Locate the cell with the specified text and output its (X, Y) center coordinate. 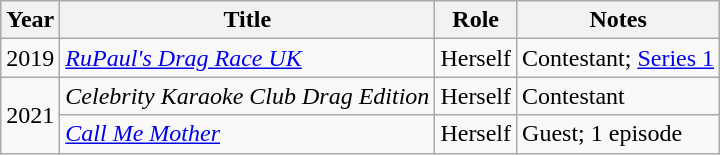
2019 (30, 58)
Notes (618, 20)
2021 (30, 115)
Call Me Mother (248, 134)
RuPaul's Drag Race UK (248, 58)
Guest; 1 episode (618, 134)
Contestant (618, 96)
Title (248, 20)
Celebrity Karaoke Club Drag Edition (248, 96)
Year (30, 20)
Contestant; Series 1 (618, 58)
Role (476, 20)
